Return (x, y) of the center of cell containing provided text 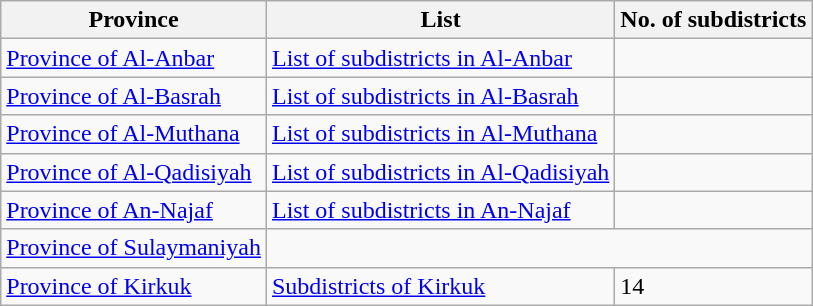
List (440, 20)
Subdistricts of Kirkuk (440, 286)
No. of subdistricts (714, 20)
List of subdistricts in Al-Muthana (440, 134)
14 (714, 286)
List of subdistricts in Al-Basrah (440, 96)
Province of Al-Muthana (134, 134)
List of subdistricts in An-Najaf (440, 210)
Province of Al-Basrah (134, 96)
Province of Kirkuk (134, 286)
List of subdistricts in Al-Anbar (440, 58)
Province of An-Najaf (134, 210)
List of subdistricts in Al-Qadisiyah (440, 172)
Province of Al-Qadisiyah (134, 172)
Province of Al-Anbar (134, 58)
Province of Sulaymaniyah (134, 248)
Province (134, 20)
